Capture the cell that displays the provided text and extract its [x, y] central coordinate. 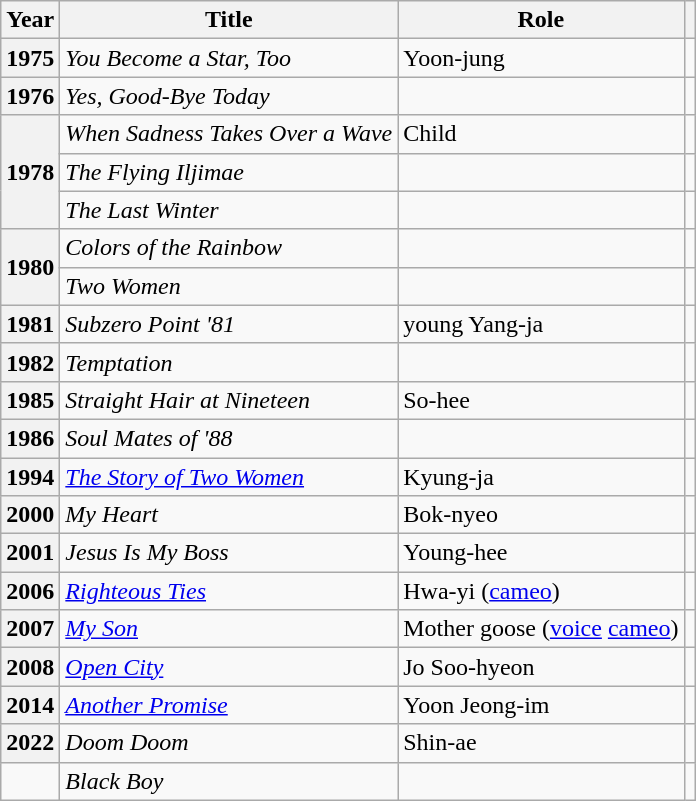
Yes, Good-Bye Today [229, 96]
Bok-nyeo [541, 515]
Righteous Ties [229, 591]
2007 [30, 629]
My Heart [229, 515]
1986 [30, 438]
1985 [30, 400]
Straight Hair at Nineteen [229, 400]
When Sadness Takes Over a Wave [229, 134]
young Yang-ja [541, 324]
2008 [30, 667]
Hwa-yi (cameo) [541, 591]
2014 [30, 705]
Yoon-jung [541, 58]
Kyung-ja [541, 477]
1978 [30, 172]
You Become a Star, Too [229, 58]
Child [541, 134]
The Last Winter [229, 210]
Soul Mates of '88 [229, 438]
Young-hee [541, 553]
Subzero Point '81 [229, 324]
Jesus Is My Boss [229, 553]
Title [229, 20]
Jo Soo-hyeon [541, 667]
2000 [30, 515]
Shin-ae [541, 743]
Two Women [229, 286]
Open City [229, 667]
1980 [30, 267]
Colors of the Rainbow [229, 248]
Yoon Jeong-im [541, 705]
1982 [30, 362]
1975 [30, 58]
My Son [229, 629]
Mother goose (voice cameo) [541, 629]
1976 [30, 96]
1994 [30, 477]
Role [541, 20]
Year [30, 20]
Doom Doom [229, 743]
The Story of Two Women [229, 477]
1981 [30, 324]
2006 [30, 591]
So-hee [541, 400]
Another Promise [229, 705]
2022 [30, 743]
The Flying Iljimae [229, 172]
Temptation [229, 362]
Black Boy [229, 781]
2001 [30, 553]
